Pinpoint the cell where the given text exists, returning its (X, Y) midpoint coordinate. 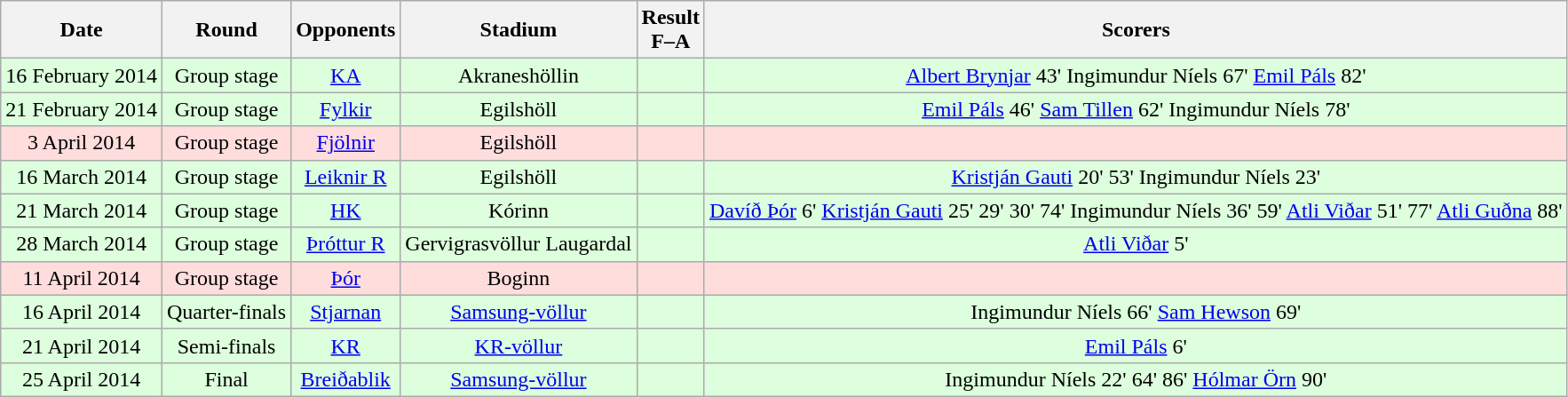
21 February 2014 (82, 109)
25 April 2014 (82, 379)
KR (346, 345)
21 April 2014 (82, 345)
Stadium (519, 30)
Albert Brynjar 43' Ingimundur Níels 67' Emil Páls 82' (1136, 75)
Opponents (346, 30)
Gervigrasvöllur Laugardal (519, 244)
Scorers (1136, 30)
21 March 2014 (82, 210)
Kristján Gauti 20' 53' Ingimundur Níels 23' (1136, 177)
Davíð Þór 6' Kristján Gauti 25' 29' 30' 74' Ingimundur Níels 36' 59' Atli Viðar 51' 77' Atli Guðna 88' (1136, 210)
Kórinn (519, 210)
16 February 2014 (82, 75)
Round (226, 30)
Final (226, 379)
ResultF–A (670, 30)
KR-völlur (519, 345)
Date (82, 30)
Fylkir (346, 109)
Semi-finals (226, 345)
Þór (346, 278)
3 April 2014 (82, 143)
Emil Páls 46' Sam Tillen 62' Ingimundur Níels 78' (1136, 109)
16 March 2014 (82, 177)
Fjölnir (346, 143)
Þróttur R (346, 244)
16 April 2014 (82, 312)
KA (346, 75)
Akraneshöllin (519, 75)
Emil Páls 6' (1136, 345)
Quarter-finals (226, 312)
28 March 2014 (82, 244)
Ingimundur Níels 22' 64' 86' Hólmar Örn 90' (1136, 379)
Boginn (519, 278)
Stjarnan (346, 312)
Breiðablik (346, 379)
Ingimundur Níels 66' Sam Hewson 69' (1136, 312)
Leiknir R (346, 177)
Atli Viðar 5' (1136, 244)
11 April 2014 (82, 278)
HK (346, 210)
